Determine the (X, Y) coordinate at the center of the cell enclosing the given text.  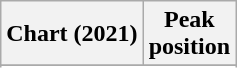
Peakposition (189, 34)
Chart (2021) (72, 34)
